Search for the cell housing the specified text and yield its [X, Y] center coordinate. 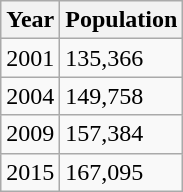
157,384 [122, 134]
2009 [30, 134]
Year [30, 20]
2004 [30, 96]
167,095 [122, 172]
Population [122, 20]
149,758 [122, 96]
2015 [30, 172]
2001 [30, 58]
135,366 [122, 58]
